For the text-containing cell, return its midpoint in [X, Y] coordinate format. 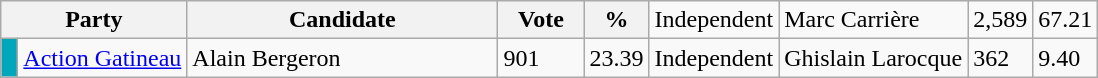
Marc Carrière [874, 20]
Action Gatineau [102, 58]
362 [1000, 58]
67.21 [1066, 20]
% [616, 20]
2,589 [1000, 20]
Vote [541, 20]
Alain Bergeron [342, 58]
9.40 [1066, 58]
901 [541, 58]
Party [94, 20]
23.39 [616, 58]
Candidate [342, 20]
Ghislain Larocque [874, 58]
